Detect which cell encompasses the target text, then output its (X, Y) center coordinate. 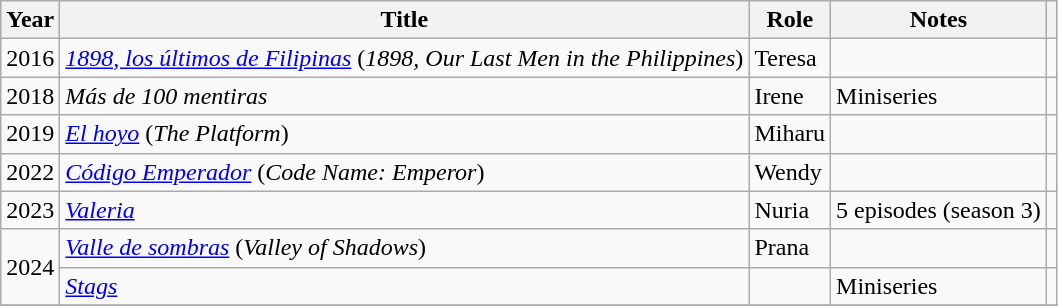
Notes (939, 20)
Más de 100 mentiras (404, 96)
Valeria (404, 210)
2018 (30, 96)
Year (30, 20)
1898, los últimos de Filipinas (1898, Our Last Men in the Philippines) (404, 58)
2016 (30, 58)
Role (790, 20)
Nuria (790, 210)
Wendy (790, 172)
2022 (30, 172)
2023 (30, 210)
Title (404, 20)
Prana (790, 248)
5 episodes (season 3) (939, 210)
Miharu (790, 134)
Stags (404, 286)
Código Emperador (Code Name: Emperor) (404, 172)
2024 (30, 267)
Irene (790, 96)
Valle de sombras (Valley of Shadows) (404, 248)
2019 (30, 134)
Teresa (790, 58)
El hoyo (The Platform) (404, 134)
